Find where the given text appears and provide that cell's center as [x, y] coordinate. 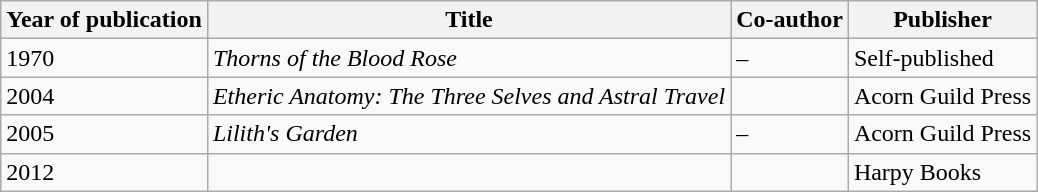
Self-published [942, 58]
Year of publication [104, 20]
Etheric Anatomy: The Three Selves and Astral Travel [468, 96]
2005 [104, 134]
Co-author [790, 20]
2004 [104, 96]
Title [468, 20]
2012 [104, 172]
Publisher [942, 20]
Harpy Books [942, 172]
Lilith's Garden [468, 134]
1970 [104, 58]
Thorns of the Blood Rose [468, 58]
